Provide the [x, y] coordinate of the cell's center where the given text is located.  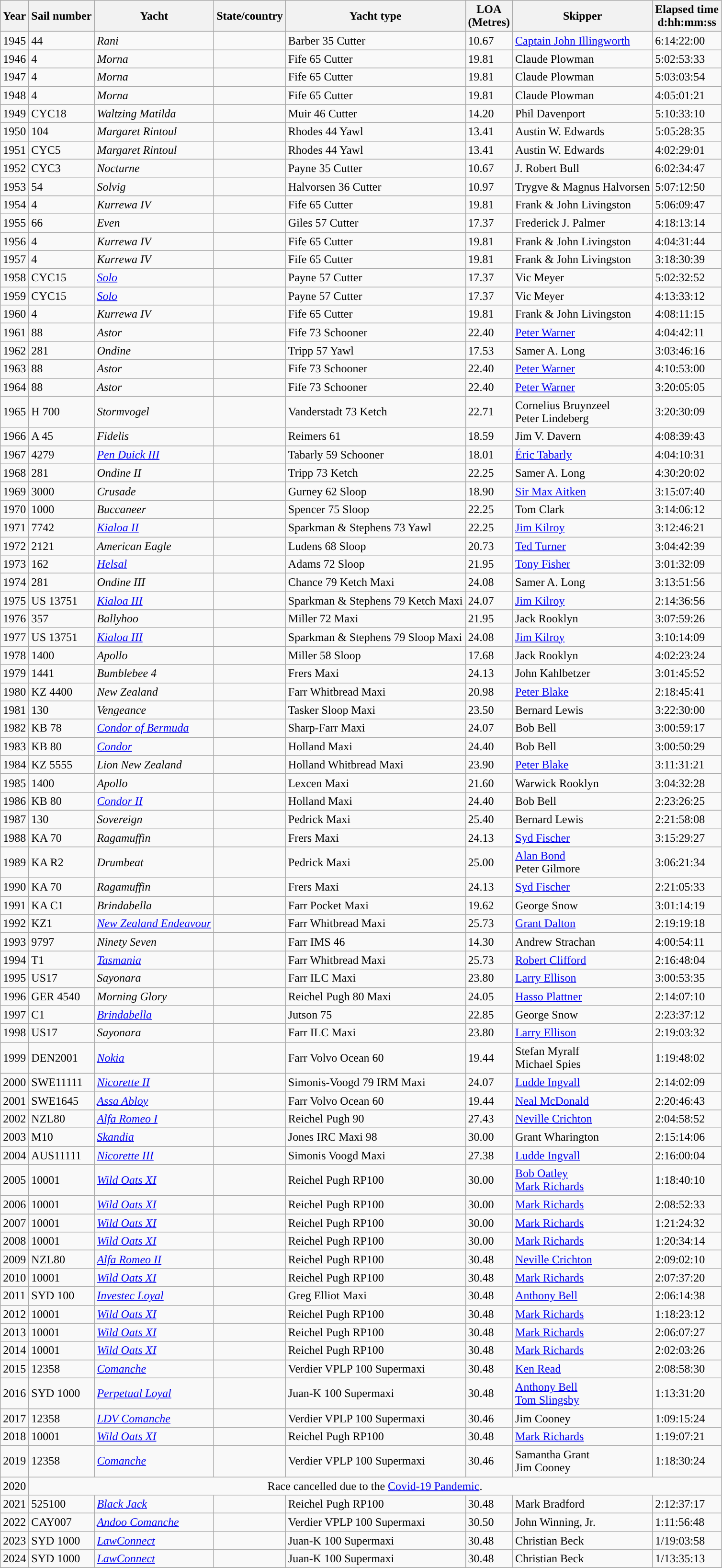
2:09:02:10 [687, 1259]
23.50 [489, 710]
Barber 35 Cutter [375, 41]
Elapsed time d:hh:mm:ss [687, 16]
Lexcen Maxi [375, 783]
Reichel Pugh 80 Maxi [375, 996]
Tony Fisher [583, 564]
Frederick J. Palmer [583, 223]
2000 [14, 1082]
6:14:22:00 [687, 41]
1963 [14, 369]
A 45 [61, 436]
4:04:31:44 [687, 241]
1:18:23:12 [687, 1314]
1958 [14, 278]
Sparkman & Stephens 73 Yawl [375, 527]
54 [61, 186]
2016 [14, 1393]
KA R2 [61, 862]
1962 [14, 351]
Rani [154, 41]
Nokia [154, 1058]
Reimers 61 [375, 436]
Éric Tabarly [583, 455]
2002 [14, 1119]
1978 [14, 655]
5:03:03:54 [687, 77]
2005 [14, 1180]
3:10:14:09 [687, 637]
Skipper [583, 16]
1991 [14, 905]
Condor of Bermuda [154, 728]
M10 [61, 1137]
John Winning, Jr. [583, 1522]
3:20:05:05 [687, 387]
2024 [14, 1559]
2121 [61, 546]
Pen Duick III [154, 455]
18.01 [489, 455]
Ninety Seven [154, 942]
KA C1 [61, 905]
1997 [14, 1015]
4:05:01:21 [687, 95]
5:02:32:52 [687, 278]
2:08:52:33 [687, 1205]
1992 [14, 924]
1948 [14, 95]
T1 [61, 960]
3:04:42:39 [687, 546]
2:14:36:56 [687, 601]
1:19:48:02 [687, 1058]
New Zealand [154, 692]
1985 [14, 783]
3:15:07:40 [687, 491]
4:18:13:14 [687, 223]
Condor II [154, 801]
4:00:54:11 [687, 942]
4279 [61, 455]
Morning Glory [154, 996]
CYC3 [61, 168]
2007 [14, 1223]
Tom Clark [583, 509]
1980 [14, 692]
Solvig [154, 186]
1981 [14, 710]
17.53 [489, 351]
3:13:51:56 [687, 583]
CYC5 [61, 150]
2020 [14, 1486]
2015 [14, 1369]
4:04:10:31 [687, 455]
Miller 58 Sloop [375, 655]
2:16:00:04 [687, 1155]
2:20:46:43 [687, 1100]
2008 [14, 1241]
2:07:37:20 [687, 1278]
Hasso Plattner [583, 996]
1/19:03:58 [687, 1541]
1989 [14, 862]
Alfa Romeo I [154, 1119]
J. Robert Bull [583, 168]
3:07:59:26 [687, 619]
2022 [14, 1522]
2023 [14, 1541]
1441 [61, 674]
Grant Dalton [583, 924]
Waltzing Matilda [154, 114]
2:02:03:26 [687, 1351]
1994 [14, 960]
Jones IRC Maxi 98 [375, 1137]
State/country [250, 16]
3:18:30:39 [687, 260]
1965 [14, 412]
5:06:09:47 [687, 205]
Tabarly 59 Schooner [375, 455]
Perpetual Loyal [154, 1393]
Crusade [154, 491]
10.97 [489, 186]
1959 [14, 296]
Farr IMS 46 [375, 942]
Drumbeat [154, 862]
Nicorette II [154, 1082]
1973 [14, 564]
20.73 [489, 546]
Yacht [154, 16]
2:04:58:52 [687, 1119]
C1 [61, 1015]
American Eagle [154, 546]
2013 [14, 1332]
3:12:46:21 [687, 527]
1:20:34:14 [687, 1241]
Greg Elliot Maxi [375, 1296]
1970 [14, 509]
Anthony Bell Tom Slingsby [583, 1393]
SWE11111 [61, 1082]
22.71 [489, 412]
1961 [14, 332]
1974 [14, 583]
Assa Abloy [154, 1100]
SWE1645 [61, 1100]
3:01:32:09 [687, 564]
Reichel Pugh 90 [375, 1119]
2006 [14, 1205]
Fidelis [154, 436]
24.05 [489, 996]
2:18:45:41 [687, 692]
Andrew Strachan [583, 942]
Grant Wharington [583, 1137]
2:06:07:27 [687, 1332]
1:18:30:24 [687, 1461]
Even [154, 223]
Ted Turner [583, 546]
2:06:14:38 [687, 1296]
25.00 [489, 862]
Sharp-Farr Maxi [375, 728]
Sovereign [154, 819]
1960 [14, 314]
1947 [14, 77]
1979 [14, 674]
4:02:23:24 [687, 655]
1968 [14, 473]
1/13:35:13 [687, 1559]
2010 [14, 1278]
3000 [61, 491]
Ludens 68 Sloop [375, 546]
7742 [61, 527]
3:00:53:35 [687, 978]
KB 78 [61, 728]
New Zealand Endeavour [154, 924]
1957 [14, 260]
1000 [61, 509]
23.90 [489, 765]
Sparkman & Stephens 79 Sloop Maxi [375, 637]
18.90 [489, 491]
1967 [14, 455]
CYC18 [61, 114]
John Kahlbetzer [583, 674]
5:05:28:35 [687, 132]
Sparkman & Stephens 79 Ketch Maxi [375, 601]
1953 [14, 186]
Andoo Comanche [154, 1522]
1955 [14, 223]
4:08:11:15 [687, 314]
GER 4540 [61, 996]
Giles 57 Cutter [375, 223]
Gurney 62 Sloop [375, 491]
1:19:07:21 [687, 1436]
3:20:30:09 [687, 412]
Alan Bond Peter Gilmore [583, 862]
Vanderstadt 73 Ketch [375, 412]
CAY007 [61, 1522]
Alfa Romeo II [154, 1259]
Ondine II [154, 473]
1987 [14, 819]
19.62 [489, 905]
1969 [14, 491]
1995 [14, 978]
1:09:15:24 [687, 1418]
2:12:37:17 [687, 1504]
2:16:48:04 [687, 960]
2:14:07:10 [687, 996]
1977 [14, 637]
2:15:14:06 [687, 1137]
Miller 72 Maxi [375, 619]
Bob Oatley Mark Richards [583, 1180]
Payne 35 Cutter [375, 168]
2:19:19:18 [687, 924]
Buccaneer [154, 509]
6:02:34:47 [687, 168]
H 700 [61, 412]
3:00:50:29 [687, 746]
4:13:33:12 [687, 296]
Warwick Rooklyn [583, 783]
KZ 4400 [61, 692]
1986 [14, 801]
2004 [14, 1155]
Kialoa II [154, 527]
1988 [14, 838]
Bumblebee 4 [154, 674]
Nicorette III [154, 1155]
Chance 79 Ketch Maxi [375, 583]
Stefan Myralf Michael Spies [583, 1058]
3:06:21:34 [687, 862]
2019 [14, 1461]
Simonis Voogd Maxi [375, 1155]
Mark Bradford [583, 1504]
2:14:02:09 [687, 1082]
Farr Pocket Maxi [375, 905]
3:00:59:17 [687, 728]
1975 [14, 601]
Neal McDonald [583, 1100]
LOA (Metres) [489, 16]
3:15:29:27 [687, 838]
1982 [14, 728]
3:01:14:19 [687, 905]
Yacht type [375, 16]
5:02:53:33 [687, 59]
Jim Cooney [583, 1418]
Race cancelled due to the Covid-19 Pandemic. [375, 1486]
Sail number [61, 16]
1950 [14, 132]
20.98 [489, 692]
Samantha Grant Jim Cooney [583, 1461]
2001 [14, 1100]
1966 [14, 436]
2011 [14, 1296]
1998 [14, 1033]
2:21:58:08 [687, 819]
Helsal [154, 564]
Year [14, 16]
KZ 5555 [61, 765]
Holland Whitbread Maxi [375, 765]
1946 [14, 59]
4:08:39:43 [687, 436]
Ballyhoo [154, 619]
Investec Loyal [154, 1296]
18.59 [489, 436]
3:14:06:12 [687, 509]
LDV Comanche [154, 1418]
3:04:32:28 [687, 783]
Tripp 73 Ketch [375, 473]
DEN2001 [61, 1058]
SYD 100 [61, 1296]
Cornelius Bruynzeel Peter Lindeberg [583, 412]
1964 [14, 387]
Robert Clifford [583, 960]
1972 [14, 546]
Sir Max Aitken [583, 491]
30.50 [489, 1522]
Tripp 57 Yawl [375, 351]
Condor [154, 746]
2:21:05:33 [687, 887]
Trygve & Magnus Halvorsen [583, 186]
1993 [14, 942]
4:04:42:11 [687, 332]
1984 [14, 765]
66 [61, 223]
Nocturne [154, 168]
Skandia [154, 1137]
1:13:31:20 [687, 1393]
2017 [14, 1418]
Lion New Zealand [154, 765]
AUS11111 [61, 1155]
Black Jack [154, 1504]
Ondine [154, 351]
162 [61, 564]
525100 [61, 1504]
1:21:24:32 [687, 1223]
3:03:46:16 [687, 351]
1954 [14, 205]
1:11:56:48 [687, 1522]
27.38 [489, 1155]
Tasmania [154, 960]
5:10:33:10 [687, 114]
4:30:20:02 [687, 473]
2:08:58:30 [687, 1369]
KZ1 [61, 924]
3:22:30:00 [687, 710]
5:07:12:50 [687, 186]
1945 [14, 41]
Ken Read [583, 1369]
1949 [14, 114]
1976 [14, 619]
Muir 46 Cutter [375, 114]
2012 [14, 1314]
14.20 [489, 114]
2021 [14, 1504]
1999 [14, 1058]
104 [61, 132]
1956 [14, 241]
1952 [14, 168]
1951 [14, 150]
Vengeance [154, 710]
2009 [14, 1259]
Spencer 75 Sloop [375, 509]
2:23:37:12 [687, 1015]
25.40 [489, 819]
2:23:26:25 [687, 801]
3:11:31:21 [687, 765]
Ondine III [154, 583]
4:02:29:01 [687, 150]
1996 [14, 996]
4:10:53:00 [687, 369]
Anthony Bell [583, 1296]
2:19:03:32 [687, 1033]
44 [61, 41]
1983 [14, 746]
14.30 [489, 942]
Jutson 75 [375, 1015]
9797 [61, 942]
2018 [14, 1436]
17.68 [489, 655]
2003 [14, 1137]
Halvorsen 36 Cutter [375, 186]
Tasker Sloop Maxi [375, 710]
Jim V. Davern [583, 436]
Adams 72 Sloop [375, 564]
1971 [14, 527]
Stormvogel [154, 412]
2014 [14, 1351]
27.43 [489, 1119]
357 [61, 619]
Phil Davenport [583, 114]
21.60 [489, 783]
22.85 [489, 1015]
3:01:45:52 [687, 674]
1:18:40:10 [687, 1180]
1990 [14, 887]
Simonis-Voogd 79 IRM Maxi [375, 1082]
Captain John Illingworth [583, 41]
